Output the [X, Y] coordinate of the center of the cell containing the given text.  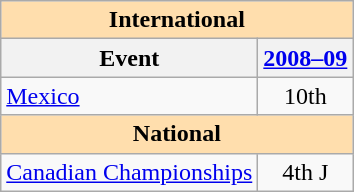
Mexico [130, 96]
National [177, 134]
Canadian Championships [130, 172]
2008–09 [306, 58]
10th [306, 96]
Event [130, 58]
International [177, 20]
4th J [306, 172]
